Provide the (x, y) coordinate of the cell's center where the given text is located.  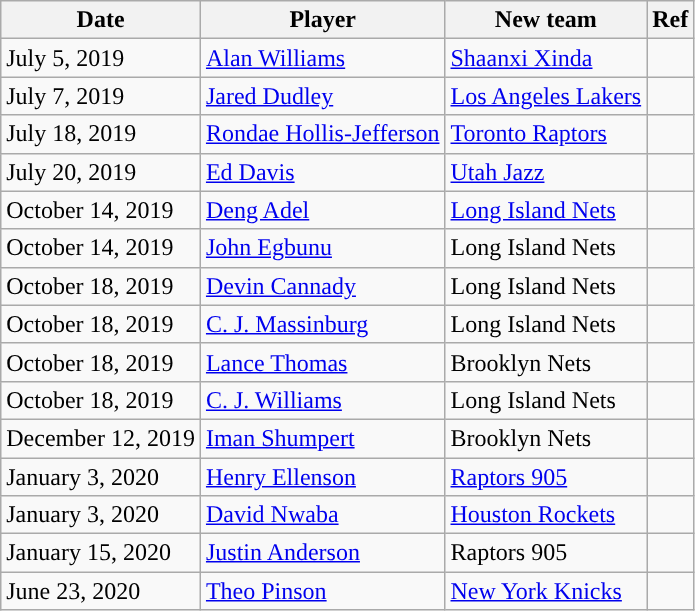
Iman Shumpert (322, 438)
Devin Cannady (322, 286)
Rondae Hollis-Jefferson (322, 134)
Los Angeles Lakers (546, 96)
Shaanxi Xinda (546, 58)
July 20, 2019 (101, 172)
Ed Davis (322, 172)
Houston Rockets (546, 515)
July 18, 2019 (101, 134)
C. J. Williams (322, 400)
Player (322, 20)
Henry Ellenson (322, 477)
David Nwaba (322, 515)
C. J. Massinburg (322, 324)
Ref (670, 20)
July 5, 2019 (101, 58)
June 23, 2020 (101, 591)
Theo Pinson (322, 591)
Toronto Raptors (546, 134)
New team (546, 20)
January 15, 2020 (101, 553)
John Egbunu (322, 248)
Deng Adel (322, 210)
New York Knicks (546, 591)
Date (101, 20)
December 12, 2019 (101, 438)
July 7, 2019 (101, 96)
Alan Williams (322, 58)
Justin Anderson (322, 553)
Jared Dudley (322, 96)
Lance Thomas (322, 362)
Utah Jazz (546, 172)
